Search for the cell housing the specified text and yield its (x, y) center coordinate. 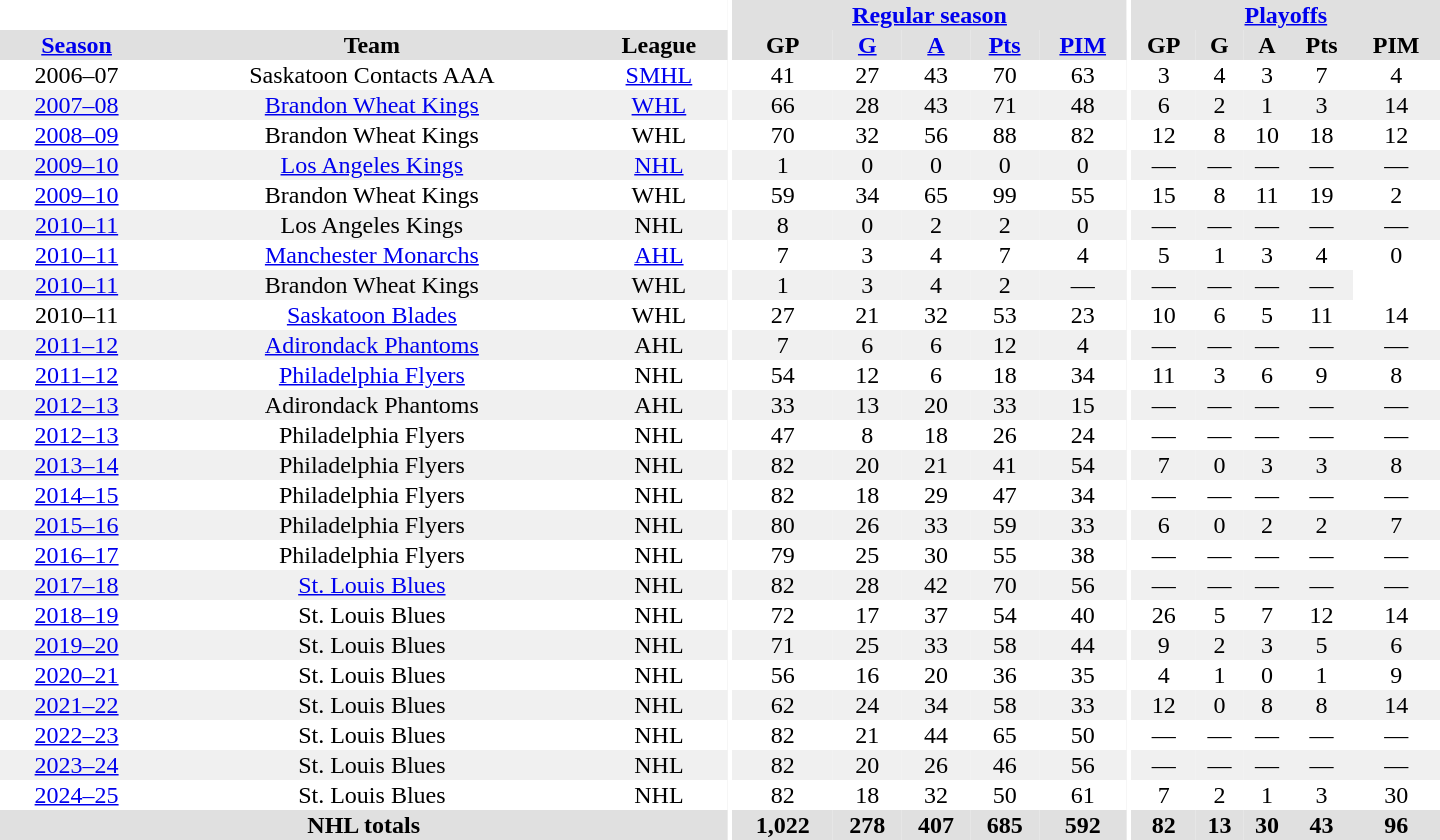
SMHL (660, 75)
66 (783, 105)
2021–22 (76, 705)
2008–09 (76, 135)
35 (1082, 675)
2016–17 (76, 555)
2019–20 (76, 645)
Regular season (930, 15)
2022–23 (76, 735)
2014–15 (76, 495)
53 (1004, 315)
2007–08 (76, 105)
42 (936, 585)
League (660, 45)
37 (936, 615)
2013–14 (76, 465)
99 (1004, 195)
2017–18 (76, 585)
685 (1004, 825)
407 (936, 825)
2015–16 (76, 525)
1,022 (783, 825)
80 (783, 525)
2018–19 (76, 615)
61 (1082, 795)
48 (1082, 105)
2006–07 (76, 75)
46 (1004, 765)
NHL totals (364, 825)
278 (868, 825)
Manchester Monarchs (372, 255)
2020–21 (76, 675)
63 (1082, 75)
Playoffs (1286, 15)
2024–25 (76, 795)
23 (1082, 315)
Season (76, 45)
Saskatoon Blades (372, 315)
79 (783, 555)
2023–24 (76, 765)
Saskatoon Contacts AAA (372, 75)
29 (936, 495)
36 (1004, 675)
16 (868, 675)
592 (1082, 825)
19 (1322, 195)
17 (868, 615)
38 (1082, 555)
88 (1004, 135)
62 (783, 705)
Team (372, 45)
72 (783, 615)
40 (1082, 615)
96 (1396, 825)
